Return [x, y] of the center of cell containing provided text 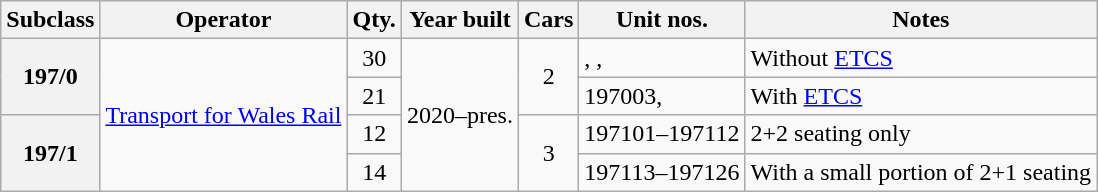
Year built [460, 20]
197/1 [50, 153]
21 [374, 96]
Without ETCS [921, 58]
2+2 seating only [921, 134]
Notes [921, 20]
With a small portion of 2+1 seating [921, 172]
Subclass [50, 20]
2020–pres. [460, 115]
3 [548, 153]
, , [662, 58]
14 [374, 172]
Qty. [374, 20]
Cars [548, 20]
197101–197112 [662, 134]
30 [374, 58]
12 [374, 134]
2 [548, 77]
197003, [662, 96]
197/0 [50, 77]
With ETCS [921, 96]
Operator [224, 20]
Unit nos. [662, 20]
Transport for Wales Rail [224, 115]
197113–197126 [662, 172]
